For the text-containing cell, return its midpoint in (x, y) coordinate format. 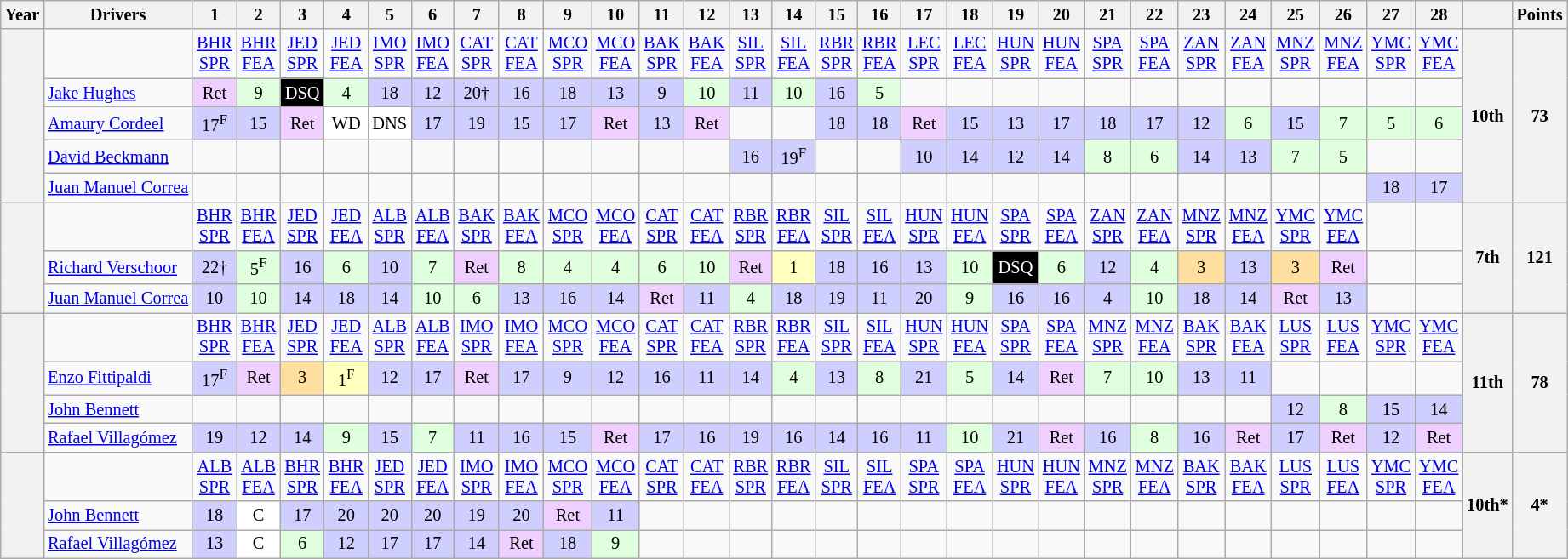
7th (1487, 257)
27 (1391, 14)
1F (346, 378)
5F (259, 267)
10th* (1487, 505)
4* (1540, 505)
Amaury Cordeel (117, 123)
24 (1248, 14)
Drivers (117, 14)
73 (1540, 116)
26 (1343, 14)
Jake Hughes (117, 93)
WD (346, 123)
121 (1540, 257)
78 (1540, 382)
Year (22, 14)
23 (1202, 14)
LECSPR (924, 54)
22 (1154, 14)
28 (1439, 14)
25 (1296, 14)
DNS (390, 123)
Richard Verschoor (117, 267)
11th (1487, 382)
LECFEA (970, 54)
10th (1487, 116)
Points (1540, 14)
20† (477, 93)
David Beckmann (117, 157)
19F (793, 157)
Enzo Fittipaldi (117, 378)
2 (259, 14)
22† (215, 267)
